Find where the given text appears and provide that cell's center as [x, y] coordinate. 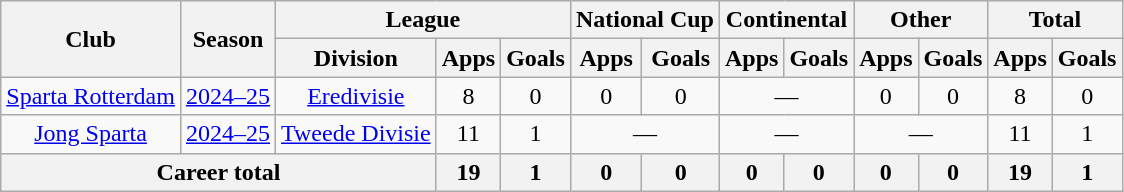
Continental [786, 20]
Eredivisie [356, 96]
Career total [218, 172]
Division [356, 58]
Season [228, 39]
League [424, 20]
Sparta Rotterdam [91, 96]
Jong Sparta [91, 134]
Tweede Divisie [356, 134]
Total [1055, 20]
Club [91, 39]
Other [921, 20]
National Cup [644, 20]
